Return the (X, Y) coordinate for the center point of the cell that contains the specified text.  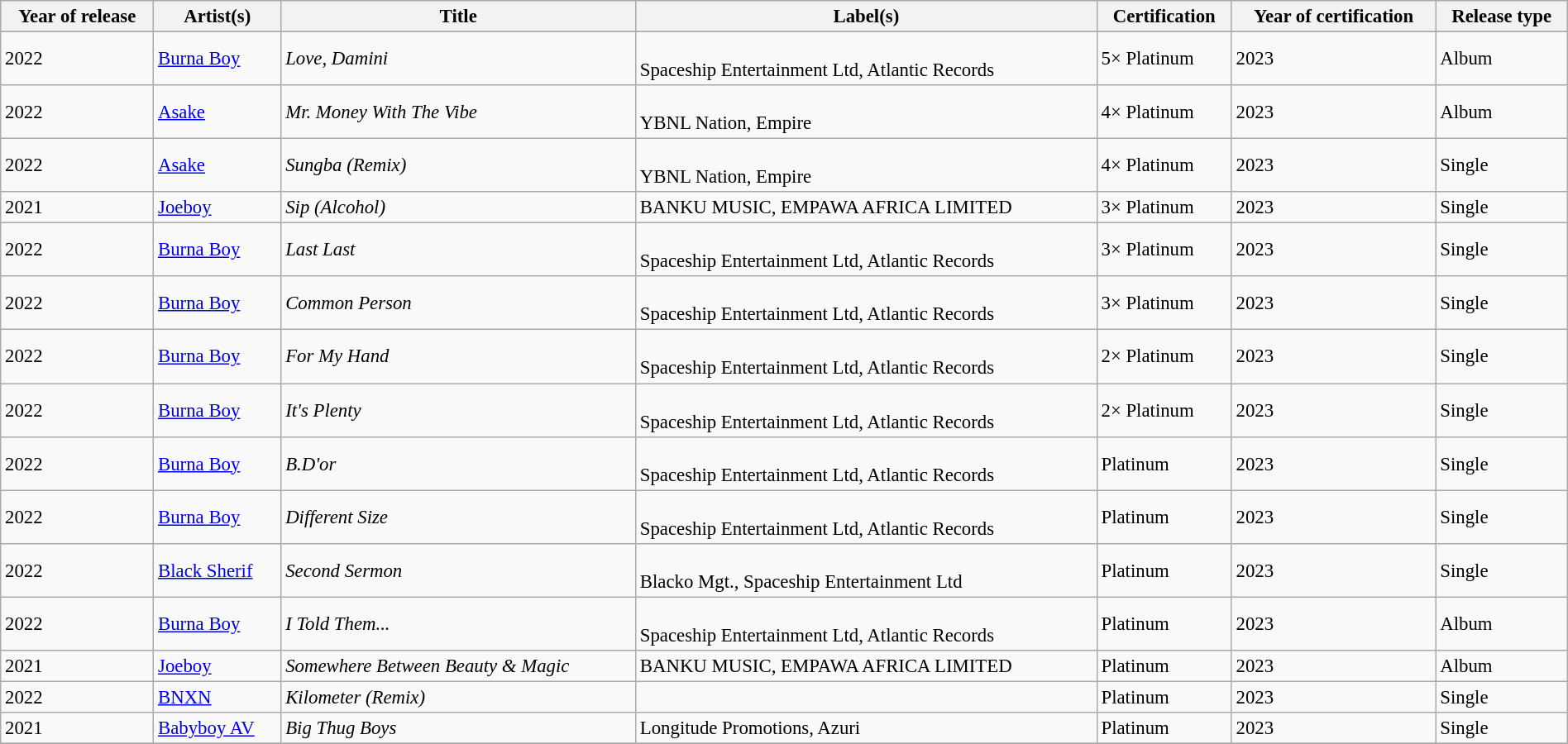
I Told Them... (458, 623)
Title (458, 17)
Artist(s) (218, 17)
It's Plenty (458, 410)
Year of release (78, 17)
Love, Damini (458, 60)
Mr. Money With The Vibe (458, 112)
Big Thug Boys (458, 728)
Year of certification (1333, 17)
Last Last (458, 250)
5× Platinum (1164, 60)
For My Hand (458, 357)
Second Sermon (458, 570)
Somewhere Between Beauty & Magic (458, 666)
Blacko Mgt., Spaceship Entertainment Ltd (866, 570)
Certification (1164, 17)
Label(s) (866, 17)
Sungba (Remix) (458, 165)
B.D'or (458, 463)
Black Sherif (218, 570)
BNXN (218, 697)
Longitude Promotions, Azuri (866, 728)
Common Person (458, 303)
Kilometer (Remix) (458, 697)
Different Size (458, 517)
Babyboy AV (218, 728)
Sip (Alcohol) (458, 207)
Release type (1502, 17)
